Find where the given text appears and provide that cell's center as [X, Y] coordinate. 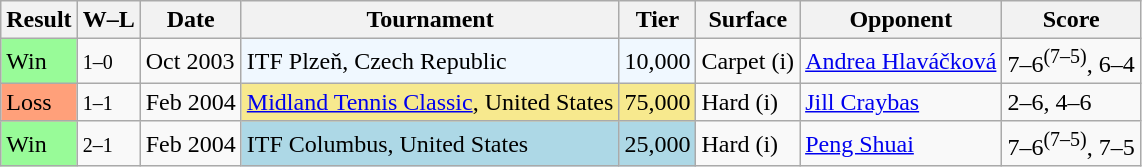
Midland Tennis Classic, United States [430, 102]
7–6(7–5), 6–4 [1071, 62]
25,000 [658, 144]
Tier [658, 20]
Peng Shuai [901, 144]
Carpet (i) [748, 62]
1–1 [108, 102]
Oct 2003 [190, 62]
Result [39, 20]
W–L [108, 20]
Opponent [901, 20]
2–1 [108, 144]
ITF Columbus, United States [430, 144]
Date [190, 20]
Score [1071, 20]
Surface [748, 20]
Jill Craybas [901, 102]
7–6(7–5), 7–5 [1071, 144]
75,000 [658, 102]
ITF Plzeň, Czech Republic [430, 62]
Loss [39, 102]
1–0 [108, 62]
10,000 [658, 62]
2–6, 4–6 [1071, 102]
Andrea Hlaváčková [901, 62]
Tournament [430, 20]
